Extract the (x, y) coordinate from the center of the cell holding the provided text.  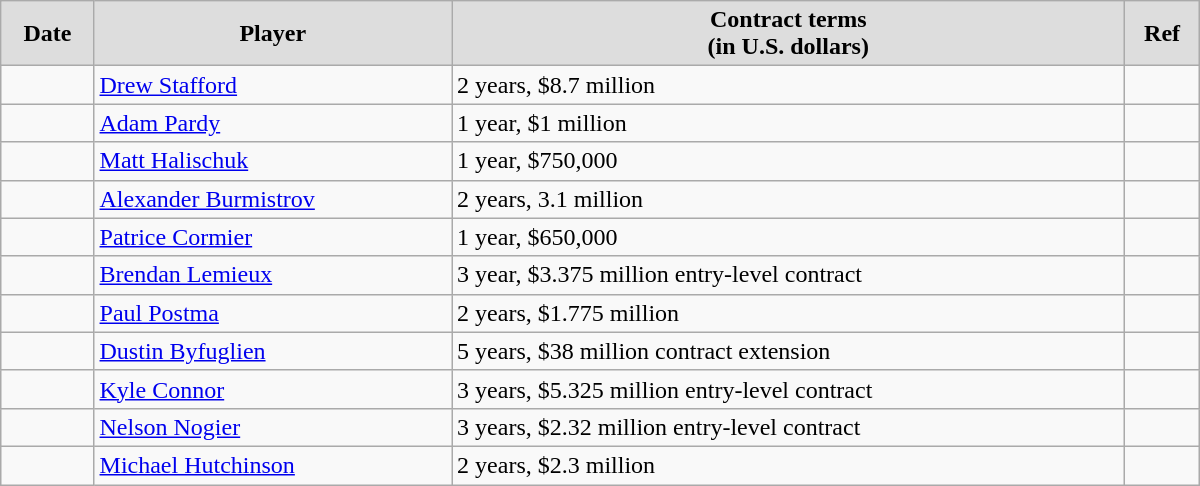
2 years, 3.1 million (788, 199)
Nelson Nogier (273, 427)
Contract terms(in U.S. dollars) (788, 34)
1 year, $650,000 (788, 237)
Dustin Byfuglien (273, 351)
5 years, $38 million contract extension (788, 351)
Patrice Cormier (273, 237)
Brendan Lemieux (273, 275)
Player (273, 34)
Matt Halischuk (273, 161)
2 years, $8.7 million (788, 85)
3 year, $3.375 million entry-level contract (788, 275)
3 years, $2.32 million entry-level contract (788, 427)
Alexander Burmistrov (273, 199)
Adam Pardy (273, 123)
3 years, $5.325 million entry-level contract (788, 389)
1 year, $750,000 (788, 161)
1 year, $1 million (788, 123)
Date (48, 34)
Michael Hutchinson (273, 465)
Ref (1162, 34)
2 years, $1.775 million (788, 313)
Drew Stafford (273, 85)
Paul Postma (273, 313)
2 years, $2.3 million (788, 465)
Kyle Connor (273, 389)
